From the cell containing the given text, extract its center point as (X, Y) coordinate. 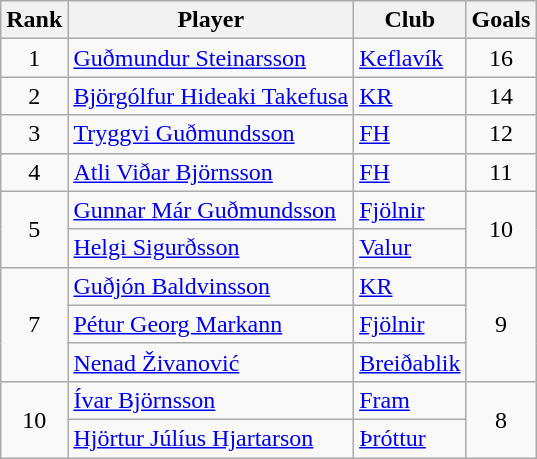
2 (34, 96)
Atli Viðar Björnsson (211, 172)
16 (501, 58)
Breiðablik (410, 362)
Rank (34, 20)
Valur (410, 248)
Fram (410, 400)
Hjörtur Júlíus Hjartarson (211, 438)
14 (501, 96)
Helgi Sigurðsson (211, 248)
Goals (501, 20)
Club (410, 20)
4 (34, 172)
Þróttur (410, 438)
7 (34, 324)
9 (501, 324)
Ívar Björnsson (211, 400)
Guðmundur Steinarsson (211, 58)
Player (211, 20)
12 (501, 134)
Keflavík (410, 58)
Tryggvi Guðmundsson (211, 134)
11 (501, 172)
5 (34, 229)
8 (501, 419)
Gunnar Már Guðmundsson (211, 210)
Nenad Živanović (211, 362)
Pétur Georg Markann (211, 324)
1 (34, 58)
Björgólfur Hideaki Takefusa (211, 96)
3 (34, 134)
Guðjón Baldvinsson (211, 286)
